Find where the given text appears and provide that cell's center as [x, y] coordinate. 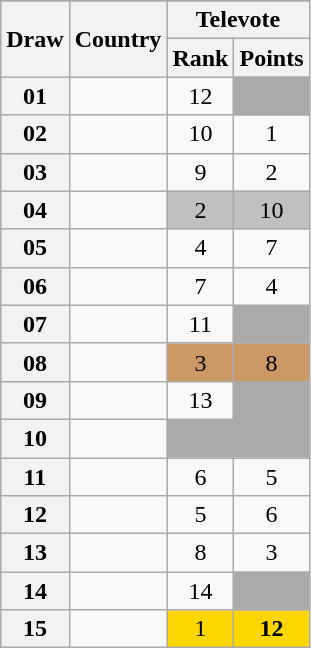
9 [200, 172]
02 [35, 134]
06 [35, 286]
Points [272, 58]
Rank [200, 58]
09 [35, 400]
15 [35, 629]
Draw [35, 39]
04 [35, 210]
Televote [238, 20]
03 [35, 172]
Country [118, 39]
07 [35, 324]
05 [35, 248]
08 [35, 362]
01 [35, 96]
